Output the [X, Y] coordinate of the center of the cell containing the given text.  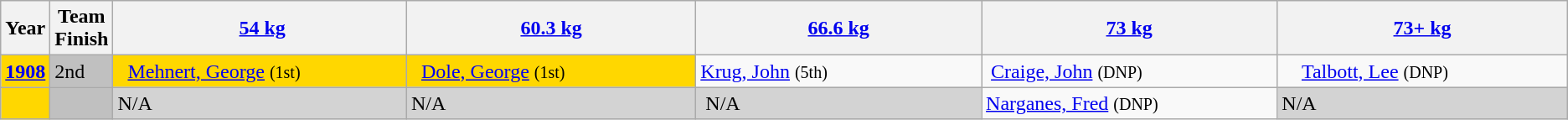
66.6 kg [839, 29]
Mehnert, George (1st) [260, 71]
54 kg [260, 29]
1908 [25, 71]
60.3 kg [551, 29]
Narganes, Fred (DNP) [1129, 103]
Dole, George (1st) [551, 71]
Team Finish [82, 29]
Craige, John (DNP) [1129, 71]
Talbott, Lee (DNP) [1422, 71]
2nd [82, 71]
Krug, John (5th) [839, 71]
73 kg [1129, 29]
Year [25, 29]
73+ kg [1422, 29]
